Identify which cell holds the provided text, then report its (X, Y) central coordinate. 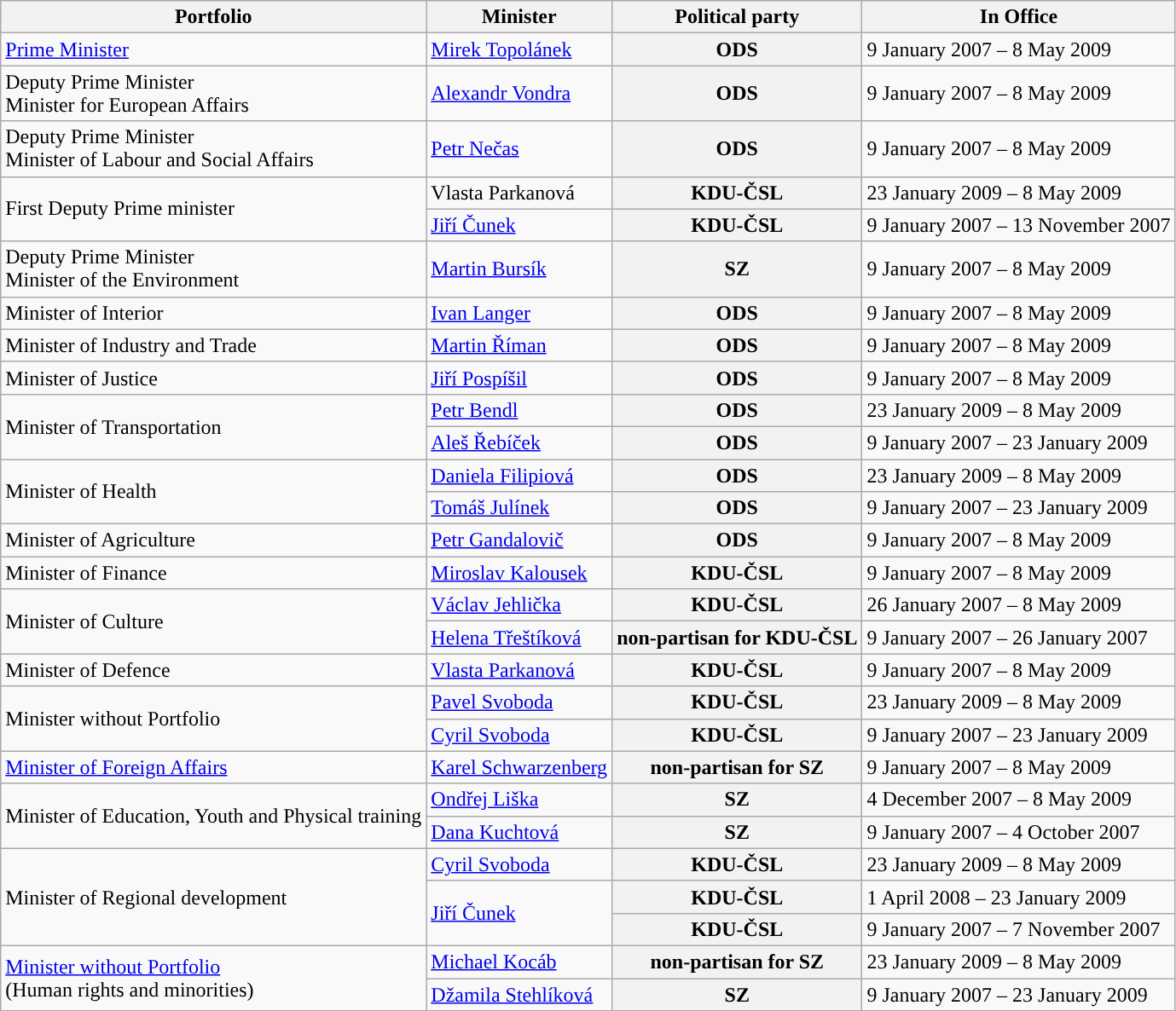
Karel Schwarzenberg (519, 767)
Minister of Justice (213, 378)
Minister (519, 17)
Mirek Topolánek (519, 49)
Minister of Transportation (213, 426)
Pavel Svoboda (519, 702)
Ivan Langer (519, 313)
Minister without Portfolio(Human rights and minorities) (213, 978)
Deputy Prime MinisterMinister of the Environment (213, 269)
Minister of Culture (213, 621)
Minister of Health (213, 491)
First Deputy Prime minister (213, 209)
Alexandr Vondra (519, 94)
Minister of Interior (213, 313)
Helena Třeštíková (519, 638)
Minister of Education, Youth and Physical training (213, 816)
Minister of Defence (213, 670)
Michael Kocáb (519, 962)
Minister of Industry and Trade (213, 345)
Miroslav Kalousek (519, 573)
9 January 2007 – 7 November 2007 (1018, 929)
9 January 2007 – 4 October 2007 (1018, 832)
Martin Říman (519, 345)
9 January 2007 – 13 November 2007 (1018, 225)
1 April 2008 – 23 January 2009 (1018, 897)
Minister without Portfolio (213, 719)
Petr Gandalovič (519, 540)
Portfolio (213, 17)
Daniela Filipiová (519, 475)
Václav Jehlička (519, 605)
Deputy Prime MinisterMinister for European Affairs (213, 94)
Tomáš Julínek (519, 508)
Prime Minister (213, 49)
non-partisan for KDU-ČSL (737, 638)
Minister of Regional development (213, 897)
Minister of Finance (213, 573)
Aleš Řebíček (519, 442)
26 January 2007 – 8 May 2009 (1018, 605)
Petr Bendl (519, 410)
Petr Nečas (519, 148)
Džamila Stehlíková (519, 995)
9 January 2007 – 26 January 2007 (1018, 638)
Political party (737, 17)
Jiří Pospíšil (519, 378)
Minister of Agriculture (213, 540)
Ondřej Liška (519, 800)
Dana Kuchtová (519, 832)
Martin Bursík (519, 269)
In Office (1018, 17)
Minister of Foreign Affairs (213, 767)
4 December 2007 – 8 May 2009 (1018, 800)
Deputy Prime MinisterMinister of Labour and Social Affairs (213, 148)
